Output the [x, y] coordinate of the center of the cell containing the given text.  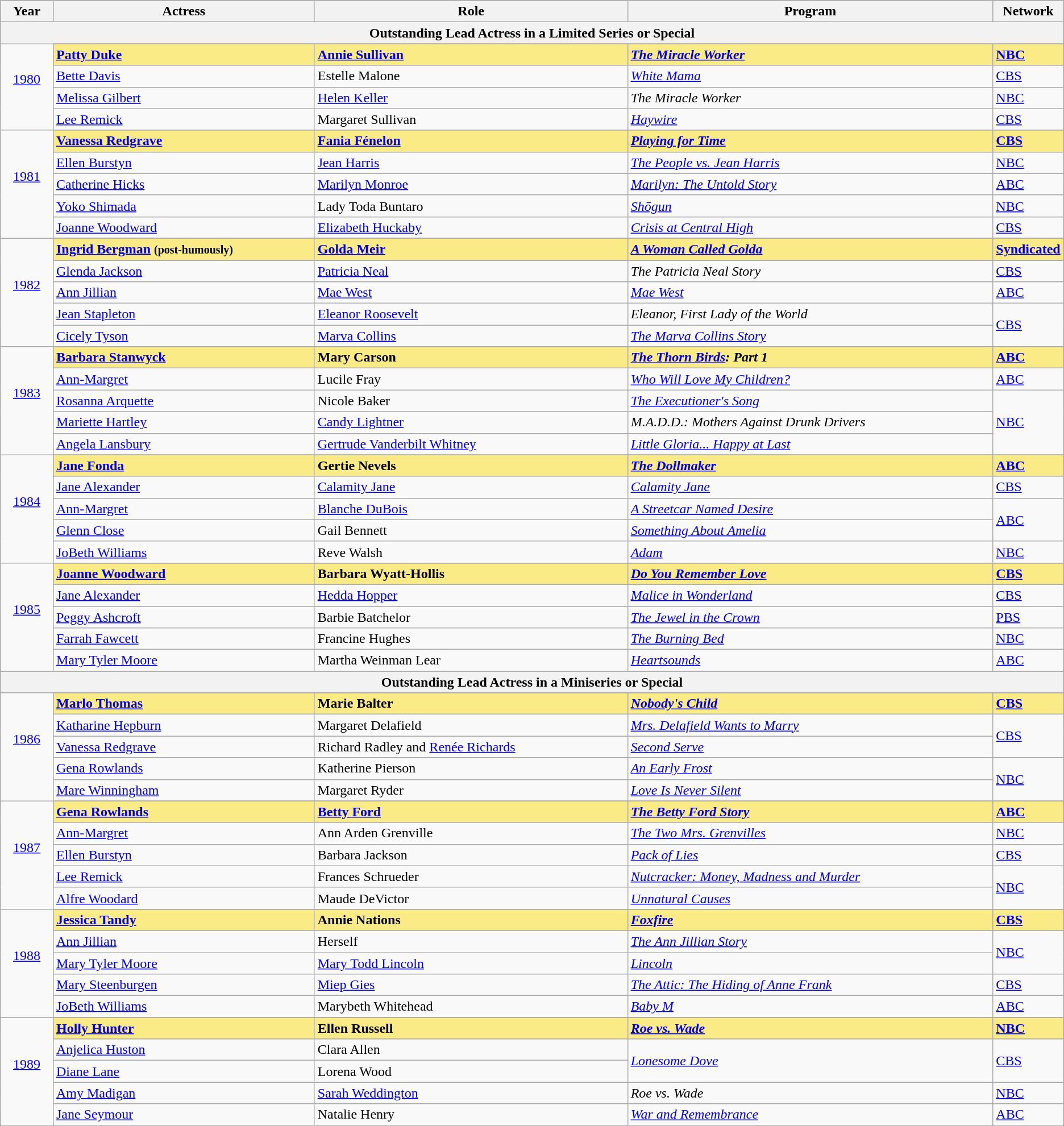
Foxfire [811, 920]
Maude DeVictor [471, 898]
Glenn Close [184, 530]
PBS [1028, 617]
Mary Carson [471, 358]
1982 [27, 292]
Cicely Tyson [184, 336]
Patricia Neal [471, 271]
Elizabeth Huckaby [471, 227]
Who Will Love My Children? [811, 379]
The Betty Ford Story [811, 812]
Shōgun [811, 206]
Second Serve [811, 747]
Alfre Woodard [184, 898]
Jessica Tandy [184, 920]
Mrs. Delafield Wants to Marry [811, 725]
Barbara Wyatt-Hollis [471, 574]
Mariette Hartley [184, 422]
Love Is Never Silent [811, 790]
Lucile Fray [471, 379]
Nicole Baker [471, 401]
Glenda Jackson [184, 271]
Ellen Russell [471, 1028]
Annie Nations [471, 920]
Clara Allen [471, 1050]
Lonesome Dove [811, 1061]
Herself [471, 941]
Melissa Gilbert [184, 98]
Blanche DuBois [471, 509]
Margaret Ryder [471, 790]
Outstanding Lead Actress in a Limited Series or Special [532, 33]
Pack of Lies [811, 855]
1986 [27, 747]
Role [471, 11]
Sarah Weddington [471, 1093]
Playing for Time [811, 141]
The Executioner's Song [811, 401]
Something About Amelia [811, 530]
Network [1028, 11]
Bette Davis [184, 76]
Gertie Nevels [471, 466]
Adam [811, 552]
Estelle Malone [471, 76]
Outstanding Lead Actress in a Miniseries or Special [532, 682]
Marybeth Whitehead [471, 1007]
Marilyn: The Untold Story [811, 184]
Barbara Stanwyck [184, 358]
1983 [27, 401]
Natalie Henry [471, 1115]
Katherine Pierson [471, 768]
Barbara Jackson [471, 855]
1985 [27, 617]
The Ann Jillian Story [811, 941]
A Streetcar Named Desire [811, 509]
Gertrude Vanderbilt Whitney [471, 444]
The Dollmaker [811, 466]
The Two Mrs. Grenvilles [811, 833]
Diane Lane [184, 1071]
Actress [184, 11]
Marie Balter [471, 704]
Golda Meir [471, 249]
The Jewel in the Crown [811, 617]
Candy Lightner [471, 422]
Jean Harris [471, 163]
Barbie Batchelor [471, 617]
Helen Keller [471, 98]
Frances Schrueder [471, 876]
Crisis at Central High [811, 227]
Angela Lansbury [184, 444]
1980 [27, 87]
Nobody's Child [811, 704]
Jane Seymour [184, 1115]
1987 [27, 855]
Yoko Shimada [184, 206]
Patty Duke [184, 55]
1989 [27, 1071]
Mare Winningham [184, 790]
War and Remembrance [811, 1115]
White Mama [811, 76]
A Woman Called Golda [811, 249]
Year [27, 11]
Rosanna Arquette [184, 401]
The Burning Bed [811, 639]
Francine Hughes [471, 639]
Lincoln [811, 963]
Mary Todd Lincoln [471, 963]
M.A.D.D.: Mothers Against Drunk Drivers [811, 422]
Unnatural Causes [811, 898]
Richard Radley and Renée Richards [471, 747]
Fania Fénelon [471, 141]
Jean Stapleton [184, 314]
Lady Toda Buntaro [471, 206]
Martha Weinman Lear [471, 660]
Program [811, 11]
Syndicated [1028, 249]
Betty Ford [471, 812]
Mary Steenburgen [184, 985]
Gail Bennett [471, 530]
Hedda Hopper [471, 595]
The People vs. Jean Harris [811, 163]
Margaret Sullivan [471, 119]
The Patricia Neal Story [811, 271]
1984 [27, 509]
An Early Frost [811, 768]
1981 [27, 184]
Peggy Ashcroft [184, 617]
Lorena Wood [471, 1071]
Heartsounds [811, 660]
Haywire [811, 119]
Reve Walsh [471, 552]
Little Gloria... Happy at Last [811, 444]
Marilyn Monroe [471, 184]
Ann Arden Grenville [471, 833]
Margaret Delafield [471, 725]
Holly Hunter [184, 1028]
Ingrid Bergman (post-humously) [184, 249]
Annie Sullivan [471, 55]
The Thorn Birds: Part 1 [811, 358]
Jane Fonda [184, 466]
The Attic: The Hiding of Anne Frank [811, 985]
Baby M [811, 1007]
Do You Remember Love [811, 574]
Malice in Wonderland [811, 595]
Miep Gies [471, 985]
The Marva Collins Story [811, 336]
Eleanor, First Lady of the World [811, 314]
Anjelica Huston [184, 1050]
Farrah Fawcett [184, 639]
Nutcracker: Money, Madness and Murder [811, 876]
Eleanor Roosevelt [471, 314]
Marva Collins [471, 336]
Amy Madigan [184, 1093]
Katharine Hepburn [184, 725]
Catherine Hicks [184, 184]
1988 [27, 963]
Marlo Thomas [184, 704]
